From the cell containing the given text, extract its center point as (X, Y) coordinate. 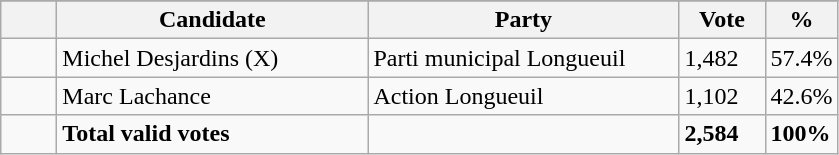
Michel Desjardins (X) (212, 58)
Candidate (212, 20)
57.4% (802, 58)
42.6% (802, 96)
100% (802, 134)
1,102 (722, 96)
Vote (722, 20)
% (802, 20)
Parti municipal Longueuil (524, 58)
2,584 (722, 134)
Action Longueuil (524, 96)
Total valid votes (212, 134)
Marc Lachance (212, 96)
1,482 (722, 58)
Party (524, 20)
